Scan for the cell matching the given text and deliver its (x, y) coordinate at center. 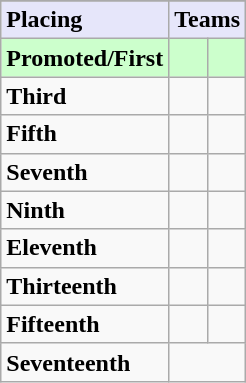
Seventeenth (85, 362)
Seventh (85, 172)
Ninth (85, 210)
Fifteenth (85, 324)
Promoted/First (85, 58)
Eleventh (85, 248)
Placing (85, 20)
Thirteenth (85, 286)
Fifth (85, 134)
Teams (208, 20)
Third (85, 96)
